Search for the cell housing the specified text and yield its (x, y) center coordinate. 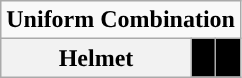
Uniform Combination (121, 20)
Helmet (96, 58)
